Pinpoint the cell where the given text exists, returning its (x, y) midpoint coordinate. 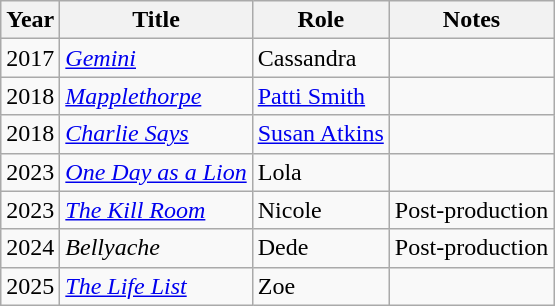
Charlie Says (156, 134)
The Life List (156, 286)
One Day as a Lion (156, 172)
Notes (471, 20)
Role (320, 20)
2025 (30, 286)
Susan Atkins (320, 134)
Bellyache (156, 248)
Mapplethorpe (156, 96)
Title (156, 20)
2024 (30, 248)
Lola (320, 172)
2017 (30, 58)
Zoe (320, 286)
Cassandra (320, 58)
Dede (320, 248)
The Kill Room (156, 210)
Year (30, 20)
Nicole (320, 210)
Patti Smith (320, 96)
Gemini (156, 58)
